Find where the given text appears and provide that cell's center as (X, Y) coordinate. 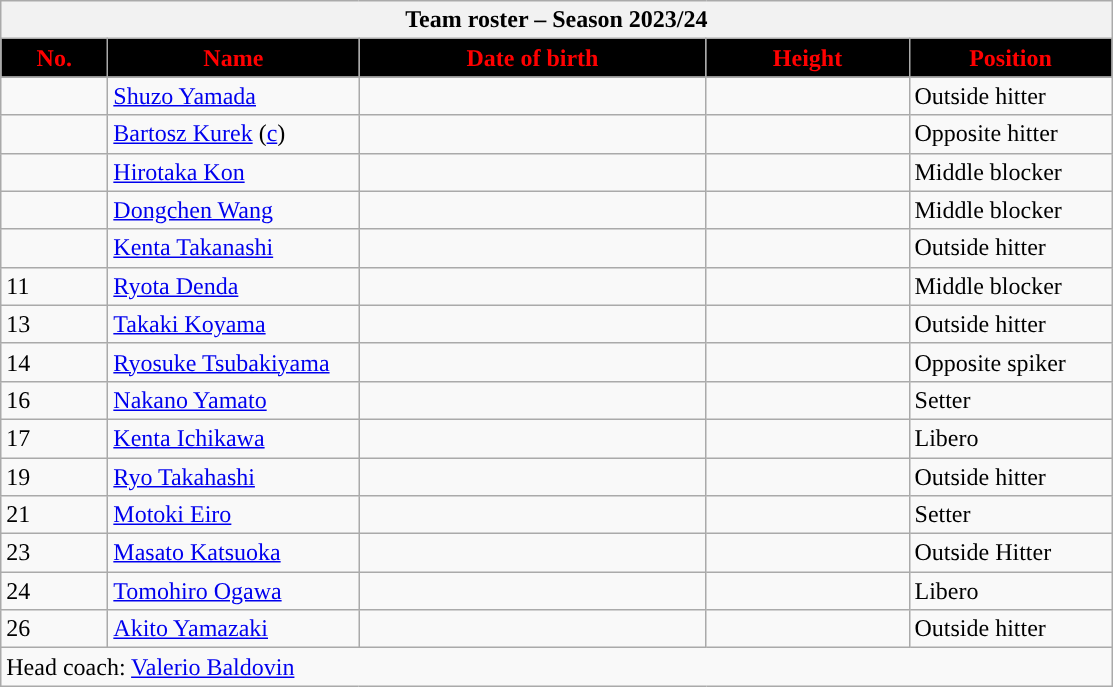
Takaki Koyama (234, 324)
14 (54, 362)
19 (54, 477)
Akito Yamazaki (234, 629)
Height (808, 58)
Bartosz Kurek (c) (234, 134)
Kenta Ichikawa (234, 438)
No. (54, 58)
Nakano Yamato (234, 400)
Name (234, 58)
Head coach: Valerio Baldovin (556, 667)
Shuzo Yamada (234, 96)
11 (54, 286)
Opposite hitter (1010, 134)
17 (54, 438)
13 (54, 324)
21 (54, 515)
Kenta Takanashi (234, 248)
Opposite spiker (1010, 362)
Outside Hitter (1010, 553)
Masato Katsuoka (234, 553)
16 (54, 400)
Dongchen Wang (234, 210)
Date of birth (532, 58)
Team roster – Season 2023/24 (556, 20)
24 (54, 591)
23 (54, 553)
Motoki Eiro (234, 515)
Ryosuke Tsubakiyama (234, 362)
Hirotaka Kon (234, 172)
Ryota Denda (234, 286)
Ryo Takahashi (234, 477)
Position (1010, 58)
Tomohiro Ogawa (234, 591)
26 (54, 629)
